Provide the (x, y) coordinate of the cell's center where the given text is located.  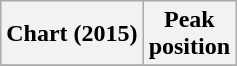
Peak position (189, 34)
Chart (2015) (72, 34)
